Return [X, Y] of the center of cell containing provided text 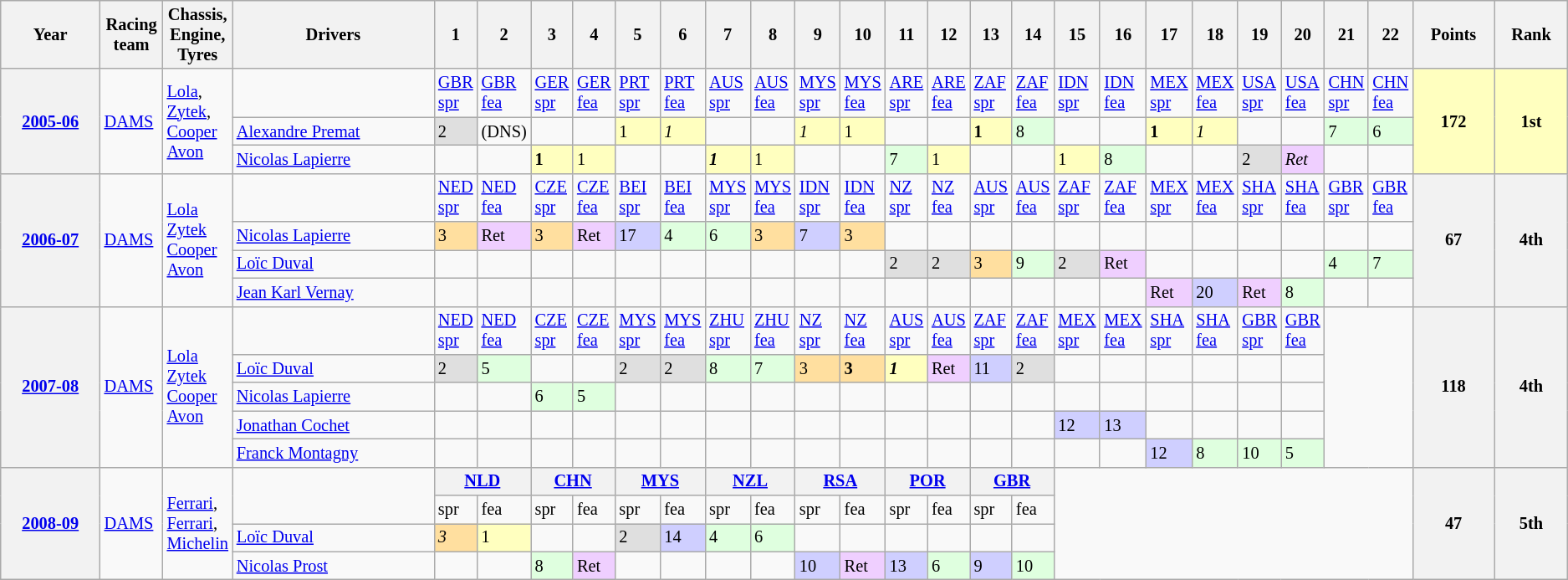
GER spr [552, 93]
(DNS) [504, 131]
15 [1077, 34]
22 [1390, 34]
Points [1453, 34]
2005-06 [50, 121]
Ferrari,Ferrari,Michelin [197, 524]
1st [1531, 121]
USA fea [1303, 93]
ZHU fea [773, 331]
BEI fea [682, 198]
16 [1122, 34]
Year [50, 34]
MYS [660, 481]
Jean Karl Vernay [333, 292]
Jonathan Cochet [333, 425]
CHN spr [1346, 93]
Alexandre Premat [333, 131]
GER fea [594, 93]
USA spr [1259, 93]
2006-07 [50, 239]
5th [1531, 524]
ARE fea [948, 93]
CHN fea [1390, 93]
PRT fea [682, 93]
Rank [1531, 34]
ARE spr [907, 93]
172 [1453, 121]
PRT spr [637, 93]
NLD [483, 481]
Drivers [333, 34]
19 [1259, 34]
Franck Montagny [333, 453]
Nicolas Prost [333, 566]
Racingteam [132, 34]
CHN [574, 481]
RSA [840, 481]
47 [1453, 524]
2007-08 [50, 387]
POR [928, 481]
ZHU spr [728, 331]
67 [1453, 239]
GBR [1012, 481]
Lola,Zytek,Cooper Avon [197, 121]
Chassis,Engine,Tyres [197, 34]
2008-09 [50, 524]
BEI spr [637, 198]
NZL [750, 481]
18 [1214, 34]
118 [1453, 387]
21 [1346, 34]
